Locate the cell with the specified text and output its [X, Y] center coordinate. 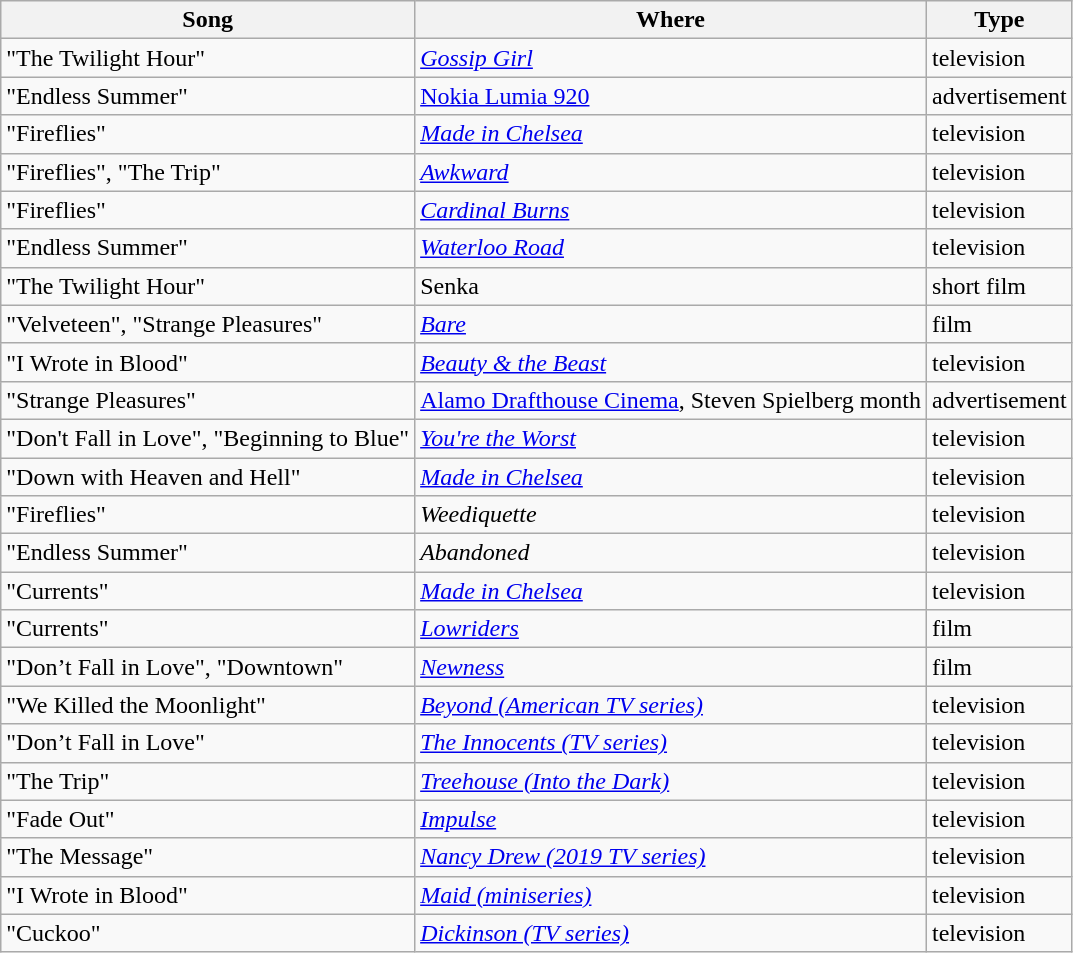
"Fade Out" [208, 819]
Nancy Drew (2019 TV series) [671, 857]
"Cuckoo" [208, 933]
"Fireflies", "The Trip" [208, 172]
Alamo Drafthouse Cinema, Steven Spielberg month [671, 400]
Where [671, 20]
Newness [671, 667]
Beauty & the Beast [671, 362]
Nokia Lumia 920 [671, 96]
Weediquette [671, 515]
Treehouse (Into the Dark) [671, 781]
Waterloo Road [671, 248]
Impulse [671, 819]
Abandoned [671, 553]
You're the Worst [671, 438]
short film [1000, 286]
Lowriders [671, 629]
Song [208, 20]
"Velveteen", "Strange Pleasures" [208, 324]
Cardinal Burns [671, 210]
Gossip Girl [671, 58]
"Don’t Fall in Love" [208, 743]
"We Killed the Moonlight" [208, 705]
Bare [671, 324]
"The Trip" [208, 781]
Beyond (American TV series) [671, 705]
"The Message" [208, 857]
"Down with Heaven and Hell" [208, 477]
"Don't Fall in Love", "Beginning to Blue" [208, 438]
"Strange Pleasures" [208, 400]
Awkward [671, 172]
Senka [671, 286]
Dickinson (TV series) [671, 933]
Type [1000, 20]
"Don’t Fall in Love", "Downtown" [208, 667]
Maid (miniseries) [671, 895]
The Innocents (TV series) [671, 743]
